Return the (x, y) coordinate for the center point of the cell that contains the specified text.  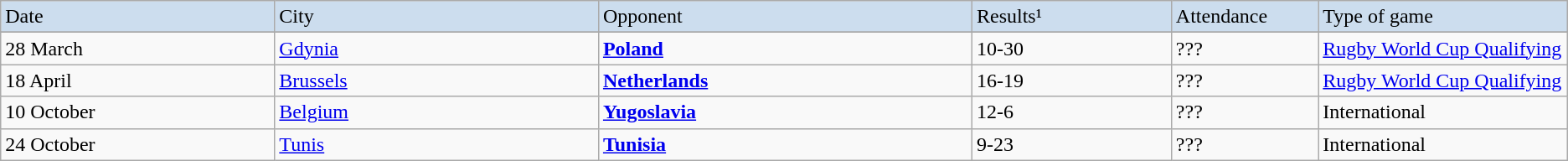
Yugoslavia (785, 112)
9-23 (1071, 144)
Gdynia (437, 49)
16-19 (1071, 80)
Tunisia (785, 144)
Type of game (1442, 17)
10-30 (1071, 49)
10 October (137, 112)
Brussels (437, 80)
18 April (137, 80)
Results¹ (1071, 17)
Netherlands (785, 80)
Opponent (785, 17)
Tunis (437, 144)
24 October (137, 144)
Attendance (1245, 17)
28 March (137, 49)
Date (137, 17)
Belgium (437, 112)
City (437, 17)
Poland (785, 49)
12-6 (1071, 112)
